Extract the [X, Y] coordinate from the center of the cell holding the provided text.  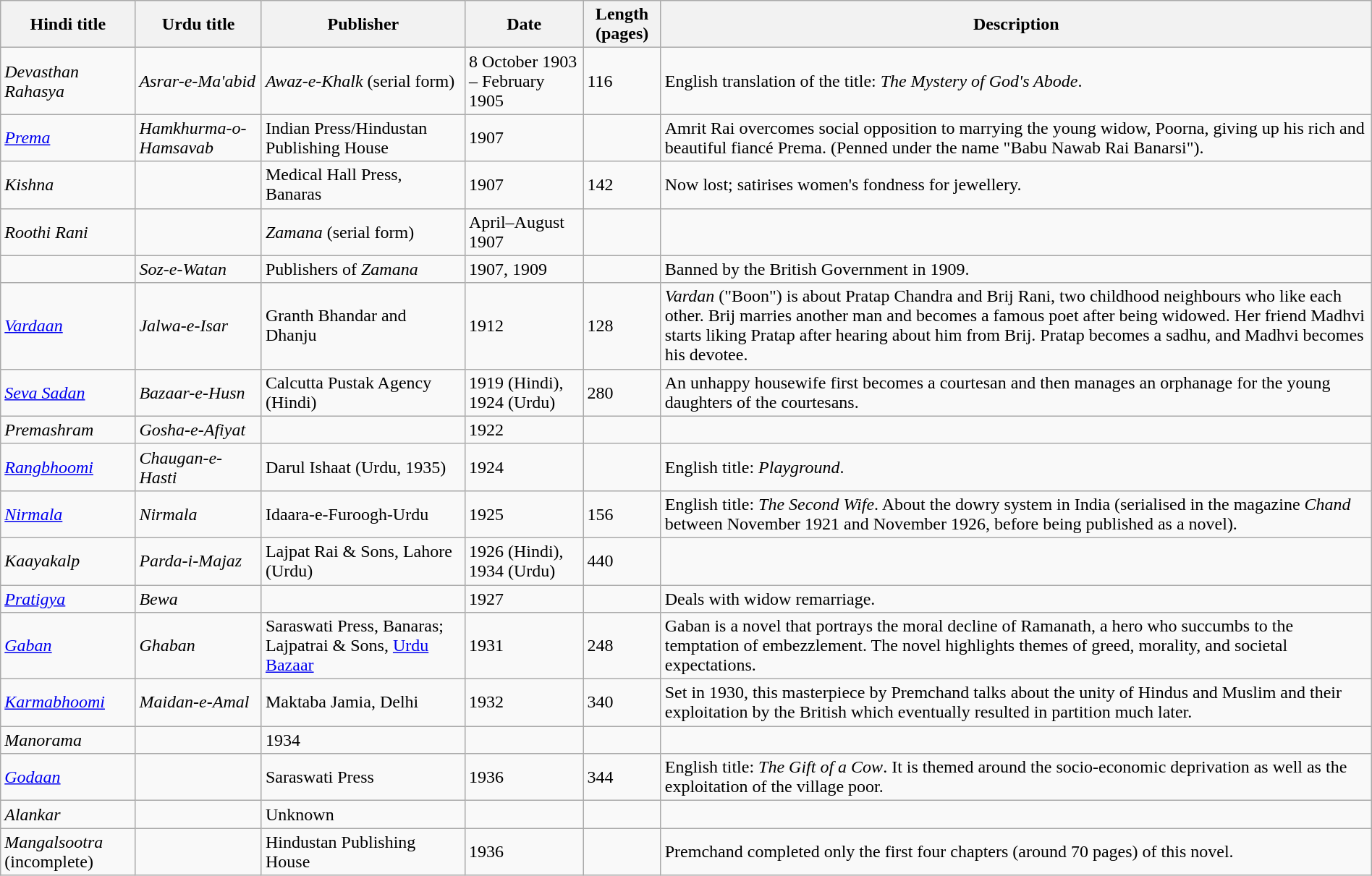
Gaban [68, 646]
Awaz-e-Khalk (serial form) [363, 81]
440 [622, 561]
Lajpat Rai & Sons, Lahore (Urdu) [363, 561]
Roothi Rani [68, 231]
248 [622, 646]
Godaan [68, 777]
1907, 1909 [524, 269]
Jalwa-e-Isar [198, 326]
1919 (Hindi), 1924 (Urdu) [524, 392]
Premchand completed only the first four chapters (around 70 pages) of this novel. [1016, 852]
8 October 1903 – February 1905 [524, 81]
Calcutta Pustak Agency (Hindi) [363, 392]
Bazaar-e-Husn [198, 392]
Publisher [363, 25]
Saraswati Press, Banaras; Lajpatrai & Sons, Urdu Bazaar [363, 646]
1912 [524, 326]
English translation of the title: The Mystery of God's Abode. [1016, 81]
Deals with widow remarriage. [1016, 598]
116 [622, 81]
Mangalsootra (incomplete) [68, 852]
1931 [524, 646]
Devasthan Rahasya [68, 81]
Zamana (serial form) [363, 231]
Chaugan-e-Hasti [198, 467]
1934 [363, 740]
Granth Bhandar and Dhanju [363, 326]
Maidan-e-Amal [198, 703]
1925 [524, 514]
English title: The Gift of a Cow. It is themed around the socio-economic deprivation as well as the exploitation of the village poor. [1016, 777]
Maktaba Jamia, Delhi [363, 703]
Soz-e-Watan [198, 269]
An unhappy housewife first becomes a courtesan and then manages an orphanage for the young daughters of the courtesans. [1016, 392]
280 [622, 392]
Manorama [68, 740]
Length (pages) [622, 25]
Publishers of Zamana [363, 269]
142 [622, 185]
Unknown [363, 815]
Now lost; satirises women's fondness for jewellery. [1016, 185]
Hindustan Publishing House [363, 852]
Parda-i-Majaz [198, 561]
Gosha-e-Afiyat [198, 430]
Medical Hall Press, Banaras [363, 185]
Description [1016, 25]
Premashram [68, 430]
Rangbhoomi [68, 467]
English title: Playground. [1016, 467]
Alankar [68, 815]
344 [622, 777]
Asrar-e-Ma'abid [198, 81]
128 [622, 326]
1922 [524, 430]
1932 [524, 703]
1927 [524, 598]
Seva Sadan [68, 392]
Hindi title [68, 25]
Ghaban [198, 646]
Bewa [198, 598]
Prema [68, 137]
Pratigya [68, 598]
340 [622, 703]
Kishna [68, 185]
Karmabhoomi [68, 703]
1926 (Hindi), 1934 (Urdu) [524, 561]
Saraswati Press [363, 777]
Kaayakalp [68, 561]
156 [622, 514]
Hamkhurma-o-Hamsavab [198, 137]
Date [524, 25]
Banned by the British Government in 1909. [1016, 269]
Vardaan [68, 326]
1924 [524, 467]
Indian Press/Hindustan Publishing House [363, 137]
April–August 1907 [524, 231]
Darul Ishaat (Urdu, 1935) [363, 467]
Urdu title [198, 25]
Idaara-e-Furoogh-Urdu [363, 514]
